Return (X, Y) of the center of cell containing provided text 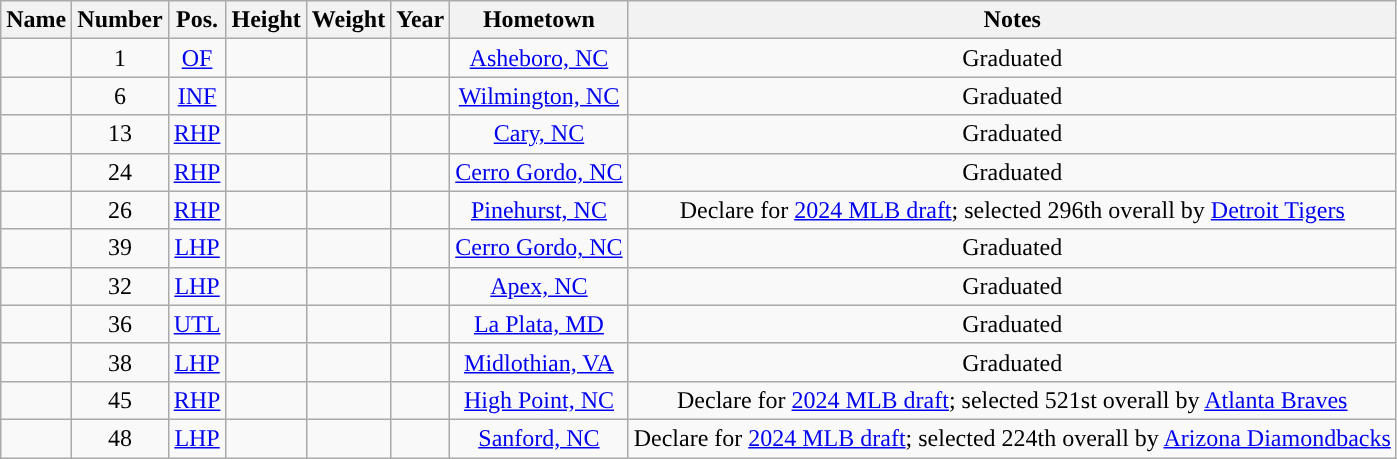
45 (120, 400)
Pinehurst, NC (539, 210)
Pos. (197, 20)
High Point, NC (539, 400)
UTL (197, 324)
La Plata, MD (539, 324)
Midlothian, VA (539, 362)
Cary, NC (539, 134)
INF (197, 96)
24 (120, 172)
6 (120, 96)
Height (266, 20)
Weight (348, 20)
13 (120, 134)
32 (120, 286)
39 (120, 248)
Wilmington, NC (539, 96)
Apex, NC (539, 286)
26 (120, 210)
38 (120, 362)
Number (120, 20)
1 (120, 58)
36 (120, 324)
Hometown (539, 20)
Year (420, 20)
Declare for 2024 MLB draft; selected 224th overall by Arizona Diamondbacks (1012, 438)
Sanford, NC (539, 438)
Declare for 2024 MLB draft; selected 521st overall by Atlanta Braves (1012, 400)
48 (120, 438)
Declare for 2024 MLB draft; selected 296th overall by Detroit Tigers (1012, 210)
OF (197, 58)
Asheboro, NC (539, 58)
Name (36, 20)
Notes (1012, 20)
